From the cell containing the given text, extract its center point as (x, y) coordinate. 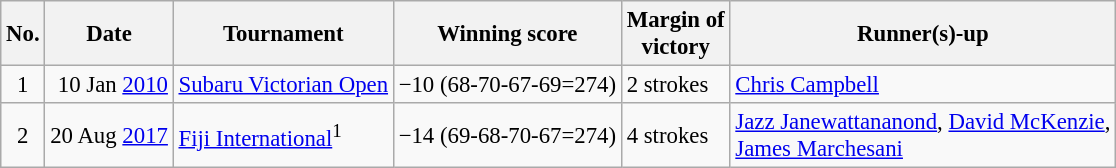
2 strokes (676, 85)
Subaru Victorian Open (283, 85)
Margin ofvictory (676, 34)
10 Jan 2010 (109, 85)
−14 (69-68-70-67=274) (507, 136)
Winning score (507, 34)
1 (23, 85)
Jazz Janewattananond, David McKenzie, James Marchesani (923, 136)
Tournament (283, 34)
2 (23, 136)
−10 (68-70-67-69=274) (507, 85)
Chris Campbell (923, 85)
No. (23, 34)
4 strokes (676, 136)
Runner(s)-up (923, 34)
Date (109, 34)
Fiji International1 (283, 136)
20 Aug 2017 (109, 136)
